Output the (x, y) coordinate of the center of the cell containing the given text.  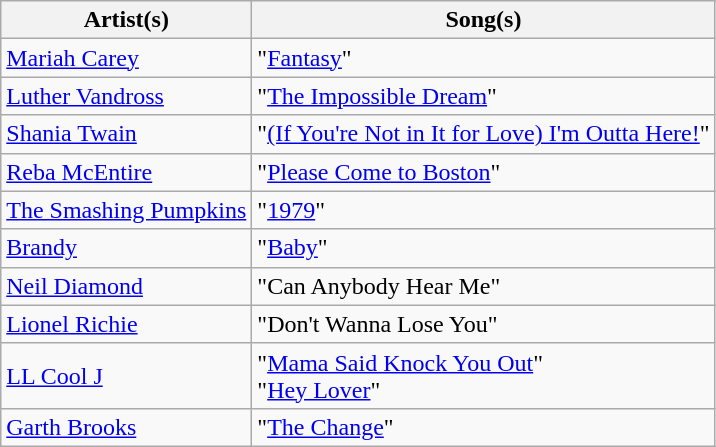
"1979" (484, 210)
"Don't Wanna Lose You" (484, 324)
Luther Vandross (126, 96)
Mariah Carey (126, 58)
Lionel Richie (126, 324)
"Can Anybody Hear Me" (484, 286)
"Fantasy" (484, 58)
Artist(s) (126, 20)
"Baby" (484, 248)
Neil Diamond (126, 286)
Shania Twain (126, 134)
Garth Brooks (126, 427)
Reba McEntire (126, 172)
The Smashing Pumpkins (126, 210)
"The Impossible Dream" (484, 96)
Brandy (126, 248)
"(If You're Not in It for Love) I'm Outta Here!" (484, 134)
LL Cool J (126, 376)
"The Change" (484, 427)
Song(s) (484, 20)
"Mama Said Knock You Out""Hey Lover" (484, 376)
"Please Come to Boston" (484, 172)
